Return the (X, Y) coordinate for the center point of the cell that contains the specified text.  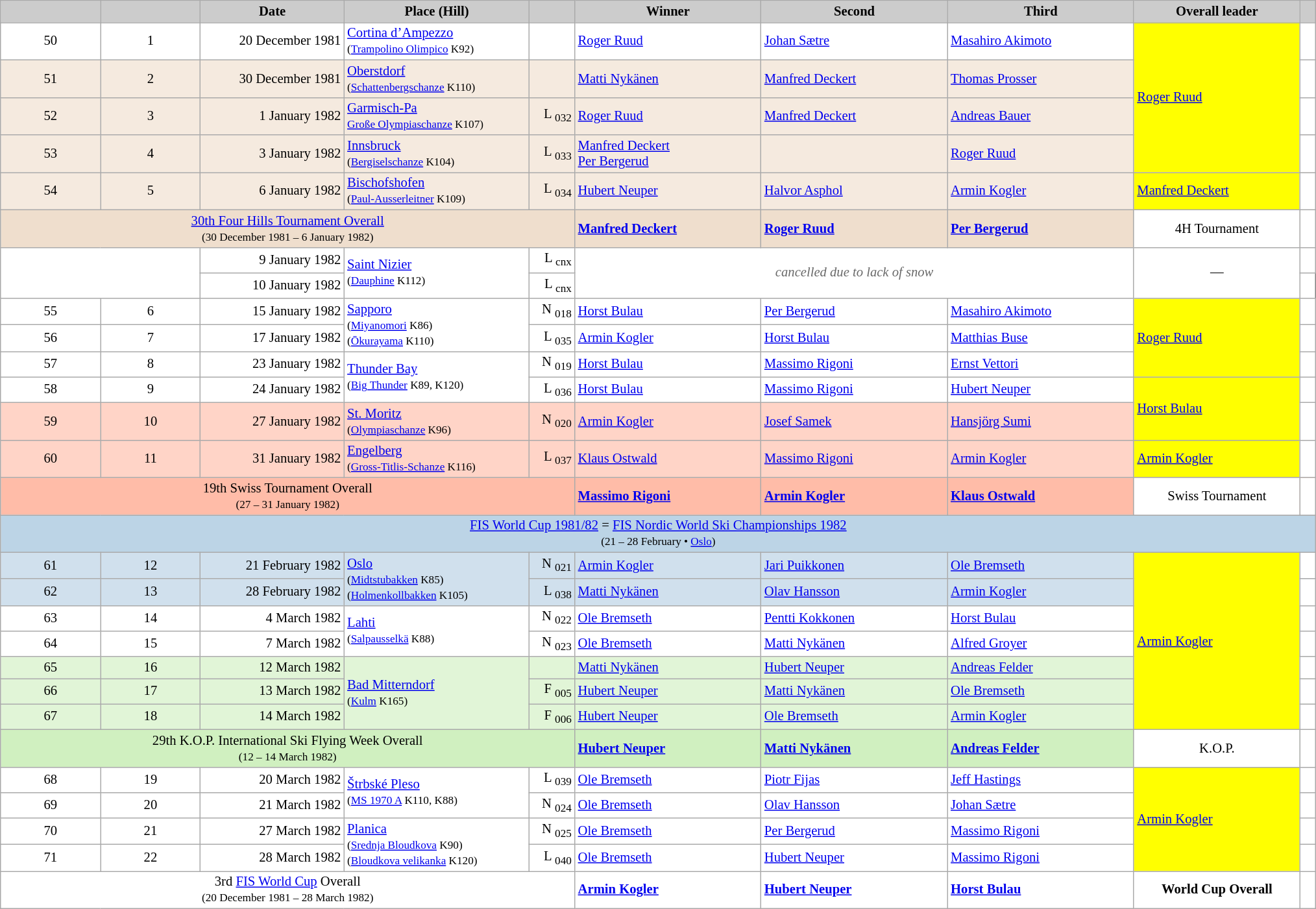
Pentti Kokkonen (854, 618)
13 (151, 592)
Garmisch-PaGroße Olympiaschanze K107) (437, 116)
Planica(Srednja Bloudkova K90)(Bloudkova velikanka K120) (437, 844)
4 (151, 154)
Oberstdorf(Schattenbergschanze K110) (437, 79)
15 January 1982 (273, 311)
St. Moritz(Olympiaschanze K96) (437, 421)
58 (51, 389)
51 (51, 79)
65 (51, 668)
N 020 (552, 421)
Halvor Asphol (854, 191)
L 034 (552, 191)
N 023 (552, 644)
9 January 1982 (273, 260)
— (1217, 273)
19 (151, 780)
21 (151, 830)
7 (151, 337)
12 March 1982 (273, 668)
6 (151, 311)
Thomas Prosser (1041, 79)
59 (51, 421)
20 December 1981 (273, 41)
L 038 (552, 592)
21 February 1982 (273, 566)
21 March 1982 (273, 805)
Swiss Tournament (1217, 496)
F 006 (552, 716)
Sapporo(Miyanomori K86)(Ōkurayama K110) (437, 325)
69 (51, 805)
22 (151, 858)
Innsbruck(Bergiselschanze K104) (437, 154)
10 (151, 421)
Jari Puikkonen (854, 566)
6 January 1982 (273, 191)
53 (51, 154)
L 040 (552, 858)
70 (51, 830)
4 March 1982 (273, 618)
15 (151, 644)
Andreas Bauer (1041, 116)
cancelled due to lack of snow (855, 273)
F 005 (552, 690)
19th Swiss Tournament Overall(27 – 31 January 1982) (288, 496)
N 021 (552, 566)
17 January 1982 (273, 337)
L 039 (552, 780)
Third (1041, 11)
Bad Mitterndorf(Kulm K165) (437, 693)
18 (151, 716)
Štrbské Pleso(MS 1970 A K110, K88) (437, 793)
20 March 1982 (273, 780)
Jeff Hastings (1041, 780)
27 January 1982 (273, 421)
55 (51, 311)
L 037 (552, 459)
N 024 (552, 805)
64 (51, 644)
8 (151, 363)
14 (151, 618)
N 022 (552, 618)
54 (51, 191)
Josef Samek (854, 421)
Piotr Fijas (854, 780)
28 February 1982 (273, 592)
16 (151, 668)
Date (273, 11)
28 March 1982 (273, 858)
Saint Nizier(Dauphine K112) (437, 273)
14 March 1982 (273, 716)
3 January 1982 (273, 154)
11 (151, 459)
Matthias Buse (1041, 337)
57 (51, 363)
68 (51, 780)
13 March 1982 (273, 690)
Bischofshofen(Paul-Ausserleitner K109) (437, 191)
24 January 1982 (273, 389)
Lahti(Salpausselkä K88) (437, 631)
2 (151, 79)
Alfred Groyer (1041, 644)
20 (151, 805)
9 (151, 389)
1 January 1982 (273, 116)
52 (51, 116)
67 (51, 716)
66 (51, 690)
Hansjörg Sumi (1041, 421)
62 (51, 592)
7 March 1982 (273, 644)
N 019 (552, 363)
L 035 (552, 337)
Winner (668, 11)
50 (51, 41)
17 (151, 690)
N 018 (552, 311)
Overall leader (1217, 11)
30 December 1981 (273, 79)
Thunder Bay(Big Thunder K89, K120) (437, 376)
Engelberg(Gross-Titlis-Schanze K116) (437, 459)
K.O.P. (1217, 748)
3rd FIS World Cup Overall(20 December 1981 – 28 March 1982) (288, 890)
61 (51, 566)
12 (151, 566)
Ernst Vettori (1041, 363)
31 January 1982 (273, 459)
Place (Hill) (437, 11)
L 036 (552, 389)
Manfred Deckert Per Bergerud (668, 154)
Oslo(Midtstubakken K85)(Holmenkollbakken K105) (437, 579)
71 (51, 858)
23 January 1982 (273, 363)
10 January 1982 (273, 285)
N 025 (552, 830)
56 (51, 337)
4H Tournament (1217, 228)
5 (151, 191)
27 March 1982 (273, 830)
30th Four Hills Tournament Overall(30 December 1981 – 6 January 1982) (288, 228)
Second (854, 11)
29th K.O.P. International Ski Flying Week Overall(12 – 14 March 1982) (288, 748)
FIS World Cup 1981/82 = FIS Nordic World Ski Championships 1982(21 – 28 February • Oslo) (658, 533)
60 (51, 459)
L 033 (552, 154)
Cortina d’Ampezzo(Trampolino Olimpico K92) (437, 41)
1 (151, 41)
63 (51, 618)
3 (151, 116)
World Cup Overall (1217, 890)
L 032 (552, 116)
